Return (x, y) of the center of cell containing provided text 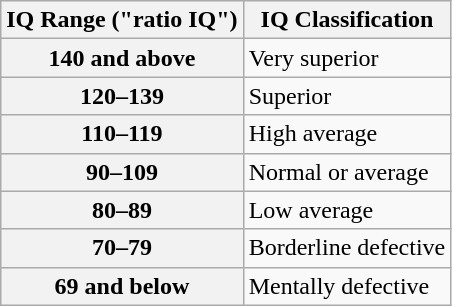
Superior (347, 96)
90–109 (122, 172)
IQ Range ("ratio IQ") (122, 20)
120–139 (122, 96)
Low average (347, 210)
Borderline defective (347, 248)
Very superior (347, 58)
80–89 (122, 210)
Mentally defective (347, 286)
Normal or average (347, 172)
110–119 (122, 134)
High average (347, 134)
69 and below (122, 286)
140 and above (122, 58)
IQ Classification (347, 20)
70–79 (122, 248)
